Determine the (X, Y) coordinate at the center of the cell enclosing the given text.  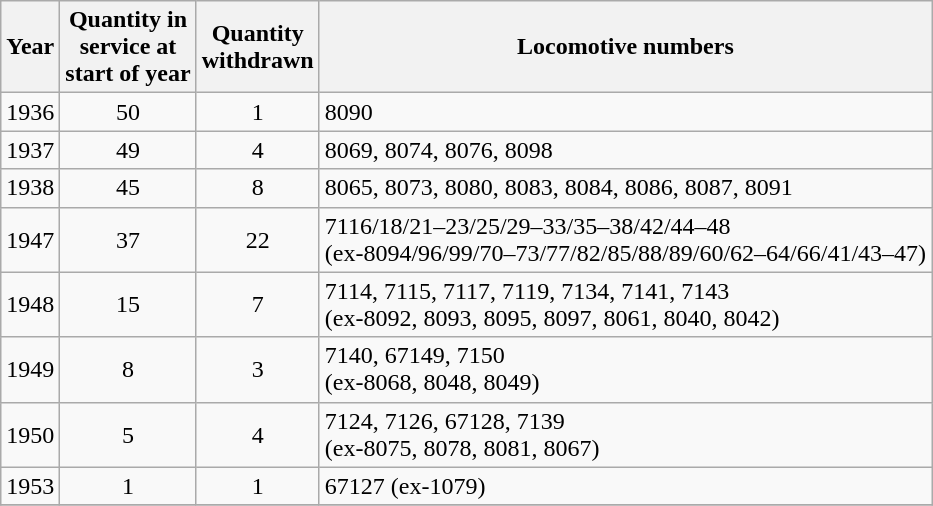
Quantitywithdrawn (258, 47)
50 (128, 112)
Year (30, 47)
1936 (30, 112)
5 (128, 434)
7116/18/21–23/25/29–33/35–38/42/44–48(ex-8094/96/99/70–73/77/82/85/88/89/60/62–64/66/41/43–47) (625, 240)
15 (128, 304)
Locomotive numbers (625, 47)
8069, 8074, 8076, 8098 (625, 150)
1953 (30, 486)
3 (258, 370)
8065, 8073, 8080, 8083, 8084, 8086, 8087, 8091 (625, 188)
1948 (30, 304)
22 (258, 240)
1949 (30, 370)
7114, 7115, 7117, 7119, 7134, 7141, 7143(ex-8092, 8093, 8095, 8097, 8061, 8040, 8042) (625, 304)
1950 (30, 434)
49 (128, 150)
7124, 7126, 67128, 7139(ex-8075, 8078, 8081, 8067) (625, 434)
1937 (30, 150)
1938 (30, 188)
37 (128, 240)
Quantity inservice atstart of year (128, 47)
45 (128, 188)
8090 (625, 112)
67127 (ex-1079) (625, 486)
7140, 67149, 7150(ex-8068, 8048, 8049) (625, 370)
7 (258, 304)
1947 (30, 240)
